Locate the cell with the specified text and output its [x, y] center coordinate. 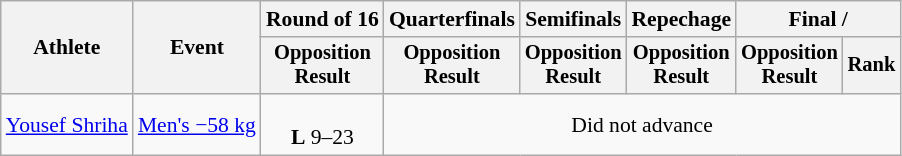
L 9–23 [322, 124]
Repechage [681, 19]
Round of 16 [322, 19]
Athlete [67, 48]
Event [197, 48]
Yousef Shriha [67, 124]
Did not advance [642, 124]
Semifinals [574, 19]
Final / [818, 19]
Men's −58 kg [197, 124]
Rank [872, 66]
Quarterfinals [452, 19]
